Locate the cell with the specified text and output its [X, Y] center coordinate. 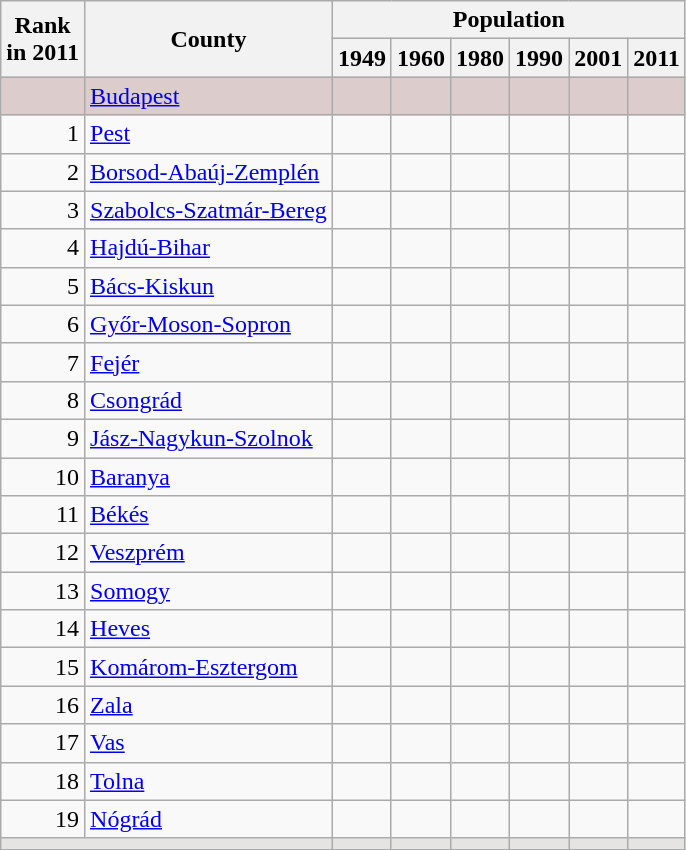
Zala [209, 705]
1960 [420, 58]
Szabolcs-Szatmár-Bereg [209, 210]
19 [43, 819]
2011 [657, 58]
Budapest [209, 96]
13 [43, 591]
1990 [540, 58]
7 [43, 362]
Komárom-Esztergom [209, 667]
1980 [480, 58]
6 [43, 324]
Jász-Nagykun-Szolnok [209, 438]
Fejér [209, 362]
Baranya [209, 477]
14 [43, 629]
Pest [209, 134]
Veszprém [209, 553]
11 [43, 515]
2 [43, 172]
4 [43, 248]
Nógrád [209, 819]
Heves [209, 629]
15 [43, 667]
Population [508, 20]
County [209, 39]
2001 [598, 58]
Rankin 2011 [43, 39]
17 [43, 743]
Hajdú-Bihar [209, 248]
9 [43, 438]
Vas [209, 743]
Borsod-Abaúj-Zemplén [209, 172]
12 [43, 553]
10 [43, 477]
16 [43, 705]
Somogy [209, 591]
Győr-Moson-Sopron [209, 324]
3 [43, 210]
Tolna [209, 781]
18 [43, 781]
5 [43, 286]
8 [43, 400]
Csongrád [209, 400]
1949 [362, 58]
1 [43, 134]
Békés [209, 515]
Bács-Kiskun [209, 286]
